Capture the cell that displays the provided text and extract its (x, y) central coordinate. 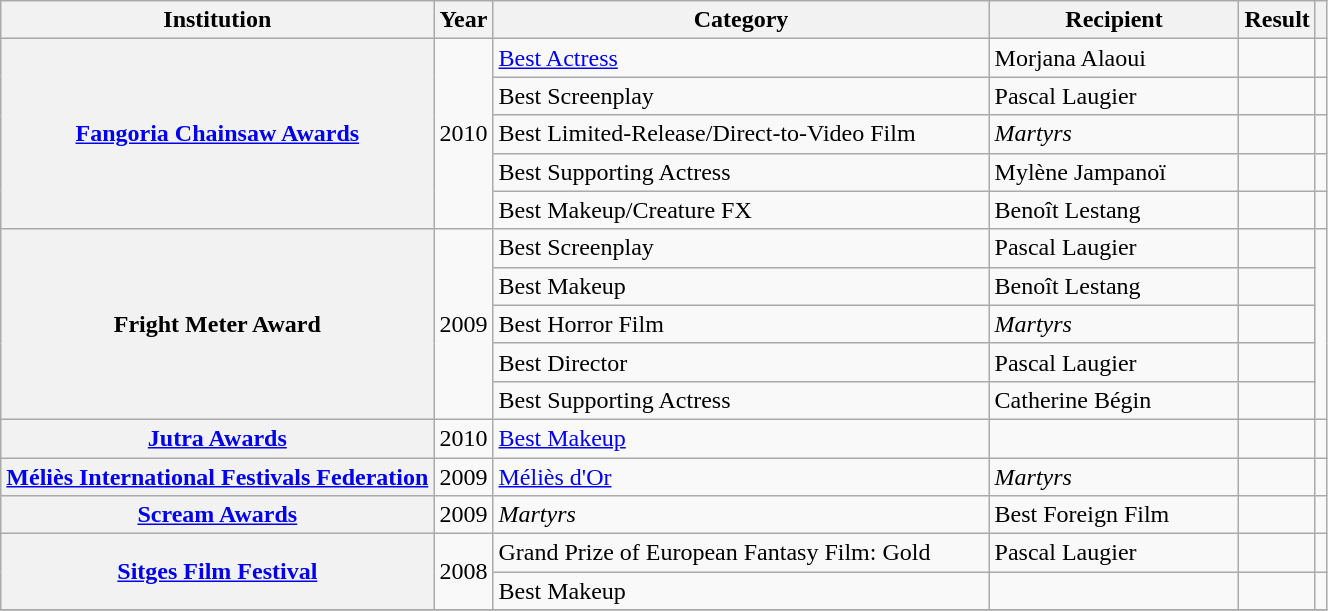
Best Makeup/Creature FX (741, 210)
Best Actress (741, 58)
Recipient (1114, 20)
Catherine Bégin (1114, 400)
Grand Prize of European Fantasy Film: Gold (741, 553)
Scream Awards (218, 515)
Sitges Film Festival (218, 572)
Best Limited-Release/Direct-to-Video Film (741, 134)
Year (464, 20)
Best Director (741, 362)
Morjana Alaoui (1114, 58)
2008 (464, 572)
Best Foreign Film (1114, 515)
Fangoria Chainsaw Awards (218, 134)
Best Horror Film (741, 324)
Méliès International Festivals Federation (218, 477)
Méliès d'Or (741, 477)
Jutra Awards (218, 438)
Category (741, 20)
Mylène Jampanoï (1114, 172)
Fright Meter Award (218, 324)
Institution (218, 20)
Result (1277, 20)
